Provide the [x, y] coordinate of the cell's center where the given text is located.  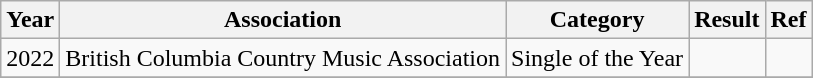
2022 [30, 58]
Year [30, 20]
Association [283, 20]
Single of the Year [598, 58]
Result [727, 20]
British Columbia Country Music Association [283, 58]
Category [598, 20]
Ref [788, 20]
